Pinpoint the cell where the given text exists, returning its [X, Y] midpoint coordinate. 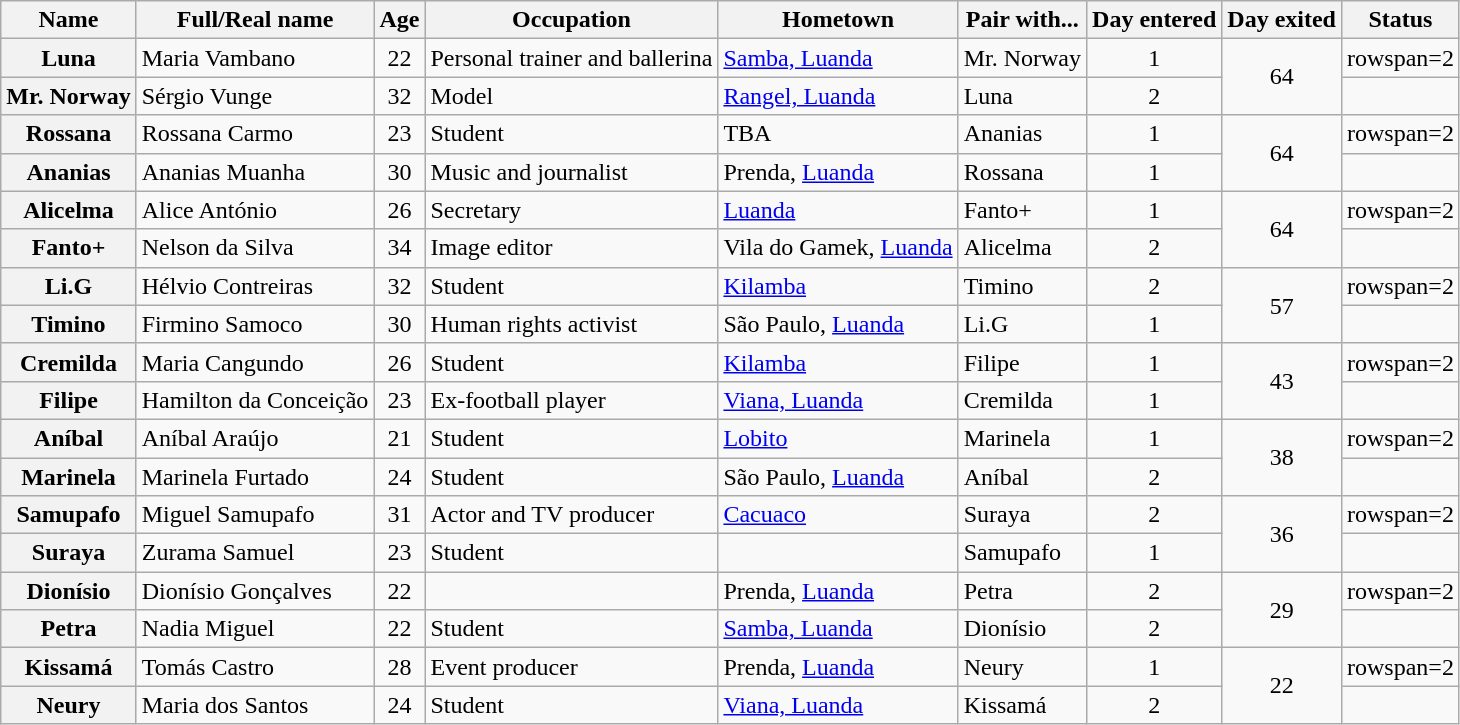
21 [400, 438]
31 [400, 515]
Age [400, 20]
Firmino Samoco [255, 324]
Full/Real name [255, 20]
Personal trainer and ballerina [572, 58]
Zurama Samuel [255, 553]
43 [1282, 381]
TBA [838, 134]
Lobito [838, 438]
29 [1282, 610]
Cacuaco [838, 515]
Sérgio Vunge [255, 96]
Status [1400, 20]
Dionísio Gonçalves [255, 591]
Maria Vambano [255, 58]
Hometown [838, 20]
Rossana Carmo [255, 134]
Ananias Muanha [255, 172]
34 [400, 248]
Pair with... [1022, 20]
Hamilton da Conceição [255, 400]
Aníbal Araújo [255, 438]
38 [1282, 457]
Hélvio Contreiras [255, 286]
Maria Cangundo [255, 362]
Name [68, 20]
Secretary [572, 210]
Model [572, 96]
Tomás Castro [255, 667]
28 [400, 667]
Day entered [1154, 20]
36 [1282, 534]
Occupation [572, 20]
Nelson da Silva [255, 248]
Marinela Furtado [255, 477]
Alice António [255, 210]
Human rights activist [572, 324]
Actor and TV producer [572, 515]
Day exited [1282, 20]
57 [1282, 305]
Vila do Gamek, Luanda [838, 248]
Luanda [838, 210]
Event producer [572, 667]
Maria dos Santos [255, 705]
Image editor [572, 248]
Music and journalist [572, 172]
Nadia Miguel [255, 629]
Rangel, Luanda [838, 96]
Miguel Samupafo [255, 515]
Ex-football player [572, 400]
